Locate the cell with the specified text and output its [X, Y] center coordinate. 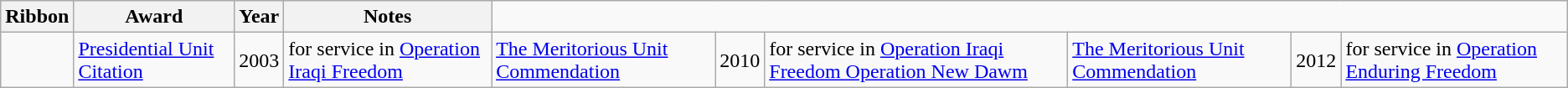
Notes [388, 17]
2010 [740, 60]
Presidential Unit Citation [154, 60]
Ribbon [37, 17]
for service in Operation Enduring Freedom [1454, 60]
Year [260, 17]
Award [154, 17]
2012 [1317, 60]
for service in Operation Iraqi Freedom [388, 60]
for service in Operation Iraqi Freedom Operation New Dawm [916, 60]
2003 [260, 60]
